Provide the (x, y) coordinate of the cell's center where the given text is located.  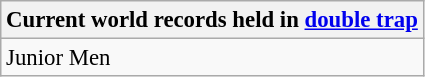
Junior Men (212, 58)
Current world records held in double trap (212, 20)
